Find where the given text appears and provide that cell's center as [x, y] coordinate. 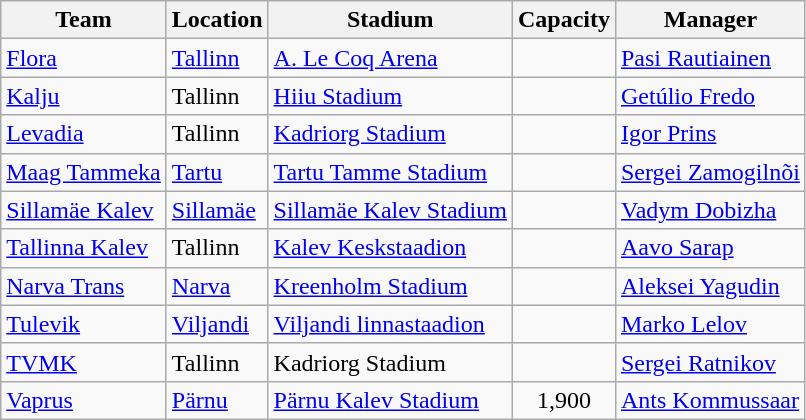
Pärnu Kalev Stadium [390, 400]
Vadym Dobizha [710, 210]
Flora [84, 58]
Aleksei Yagudin [710, 286]
Viljandi linnastaadion [390, 324]
Narva [217, 286]
Hiiu Stadium [390, 96]
Tallinna Kalev [84, 248]
Tulevik [84, 324]
Kalju [84, 96]
Narva Trans [84, 286]
Ants Kommussaar [710, 400]
Tartu [217, 172]
A. Le Coq Arena [390, 58]
Tartu Tamme Stadium [390, 172]
Getúlio Fredo [710, 96]
Manager [710, 20]
Marko Lelov [710, 324]
Team [84, 20]
1,900 [564, 400]
Maag Tammeka [84, 172]
Aavo Sarap [710, 248]
Sillamäe Kalev Stadium [390, 210]
Vaprus [84, 400]
Kreenholm Stadium [390, 286]
Pärnu [217, 400]
Pasi Rautiainen [710, 58]
Viljandi [217, 324]
Capacity [564, 20]
Kalev Keskstaadion [390, 248]
Sillamäe [217, 210]
Stadium [390, 20]
Sergei Ratnikov [710, 362]
TVMK [84, 362]
Location [217, 20]
Igor Prins [710, 134]
Sillamäe Kalev [84, 210]
Levadia [84, 134]
Sergei Zamogilnõi [710, 172]
